Capture the cell that displays the provided text and extract its (x, y) central coordinate. 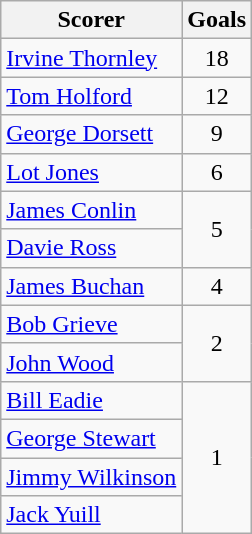
12 (217, 96)
5 (217, 229)
6 (217, 172)
Bill Eadie (92, 400)
James Conlin (92, 210)
Bob Grieve (92, 324)
Lot Jones (92, 172)
Jimmy Wilkinson (92, 477)
George Dorsett (92, 134)
Scorer (92, 20)
4 (217, 286)
2 (217, 343)
Tom Holford (92, 96)
Davie Ross (92, 248)
Jack Yuill (92, 515)
9 (217, 134)
Goals (217, 20)
Irvine Thornley (92, 58)
18 (217, 58)
George Stewart (92, 438)
John Wood (92, 362)
James Buchan (92, 286)
1 (217, 457)
